Find where the given text appears and provide that cell's center as [X, Y] coordinate. 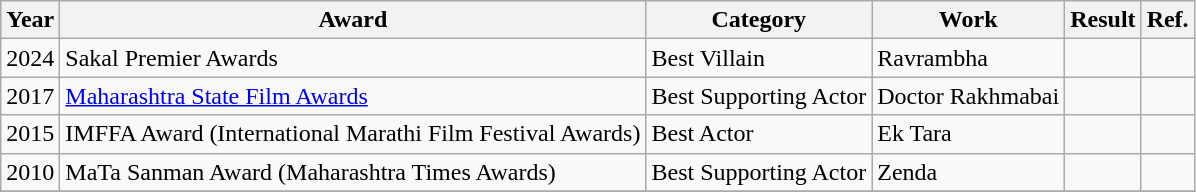
IMFFA Award (International Marathi Film Festival Awards) [353, 134]
Work [968, 20]
Ek Tara [968, 134]
Sakal Premier Awards [353, 58]
Ref. [1168, 20]
Category [759, 20]
2017 [30, 96]
Year [30, 20]
Best Villain [759, 58]
2015 [30, 134]
Ravrambha [968, 58]
2024 [30, 58]
Zenda [968, 172]
Result [1103, 20]
MaTa Sanman Award (Maharashtra Times Awards) [353, 172]
Best Actor [759, 134]
Award [353, 20]
Doctor Rakhmabai [968, 96]
Maharashtra State Film Awards [353, 96]
2010 [30, 172]
